Locate the cell with the specified text and output its [X, Y] center coordinate. 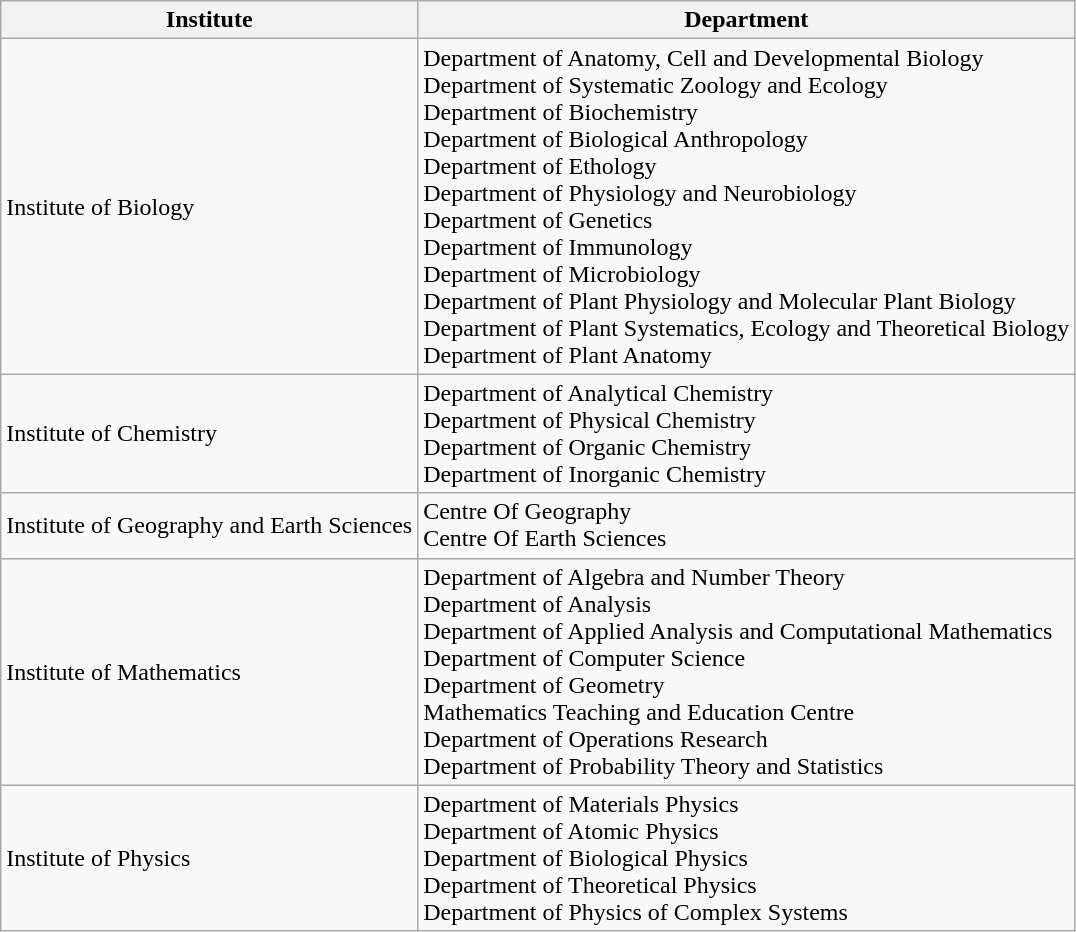
Department of Analytical ChemistryDepartment of Physical ChemistryDepartment of Organic ChemistryDepartment of Inorganic Chemistry [746, 434]
Institute of Biology [210, 206]
Institute of Mathematics [210, 672]
Institute of Chemistry [210, 434]
Institute of Physics [210, 858]
Centre Of GeographyCentre Of Earth Sciences [746, 526]
Department [746, 20]
Institute of Geography and Earth Sciences [210, 526]
Institute [210, 20]
